Find where the given text appears and provide that cell's center as (X, Y) coordinate. 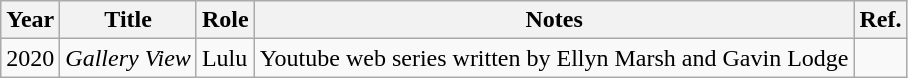
Youtube web series written by Ellyn Marsh and Gavin Lodge (554, 58)
Ref. (880, 20)
2020 (30, 58)
Lulu (225, 58)
Gallery View (128, 58)
Title (128, 20)
Role (225, 20)
Notes (554, 20)
Year (30, 20)
